Identify which cell holds the provided text, then report its (x, y) central coordinate. 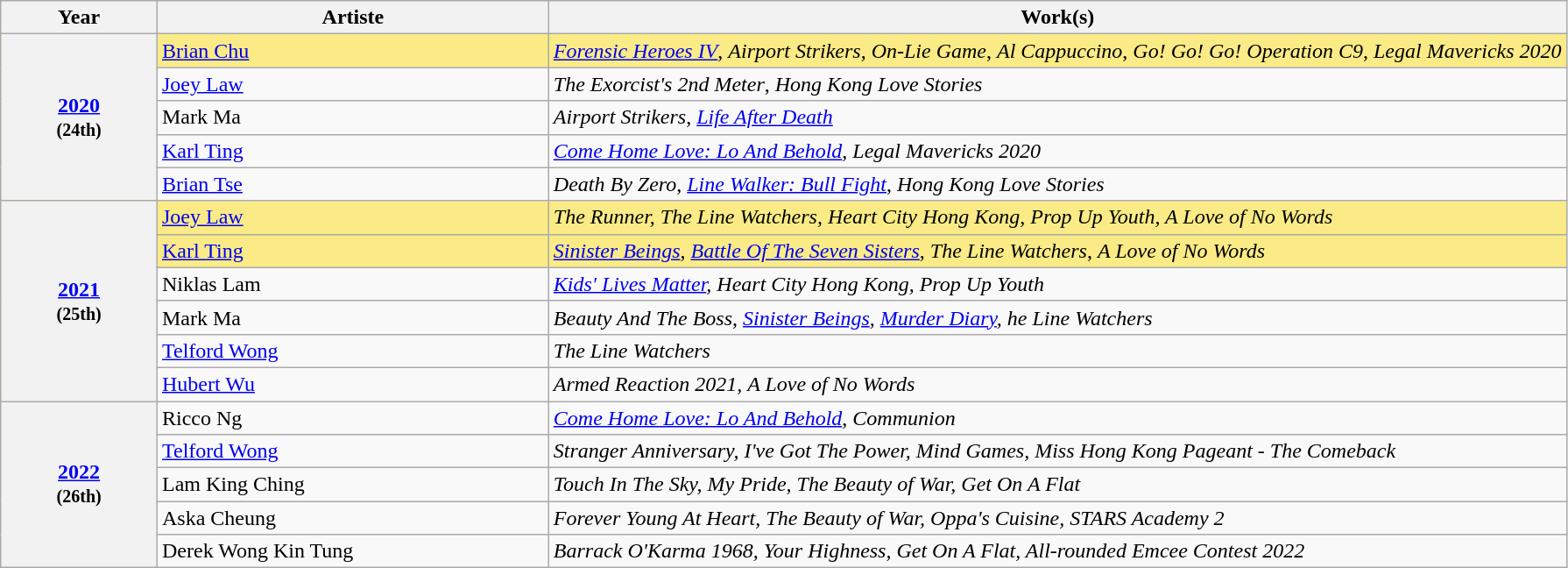
Lam King Ching (352, 485)
Barrack O'Karma 1968, Your Highness, Get On A Flat, All-rounded Emcee Contest 2022 (1057, 551)
Kids' Lives Matter, Heart City Hong Kong, Prop Up Youth (1057, 284)
Forensic Heroes IV, Airport Strikers, On-Lie Game, Al Cappuccino, Go! Go! Go! Operation C9, Legal Mavericks 2020 (1057, 51)
Come Home Love: Lo And Behold, Communion (1057, 418)
Ricco Ng (352, 418)
The Line Watchers (1057, 351)
Aska Cheung (352, 518)
Airport Strikers, Life After Death (1057, 117)
2022(26th) (79, 485)
Brian Chu (352, 51)
Work(s) (1057, 18)
Brian Tse (352, 184)
2020(24th) (79, 117)
Sinister Beings, Battle Of The Seven Sisters, The Line Watchers, A Love of No Words (1057, 251)
Come Home Love: Lo And Behold, Legal Mavericks 2020 (1057, 151)
Year (79, 18)
The Runner, The Line Watchers, Heart City Hong Kong, Prop Up Youth, A Love of No Words (1057, 217)
2021(25th) (79, 301)
Niklas Lam (352, 284)
Touch In The Sky, My Pride, The Beauty of War, Get On A Flat (1057, 485)
Stranger Anniversary, I've Got The Power, Mind Games, Miss Hong Kong Pageant - The Comeback (1057, 451)
Forever Young At Heart, The Beauty of War, Oppa's Cuisine, STARS Academy 2 (1057, 518)
Artiste (352, 18)
Death By Zero, Line Walker: Bull Fight, Hong Kong Love Stories (1057, 184)
The Exorcist's 2nd Meter, Hong Kong Love Stories (1057, 84)
Derek Wong Kin Tung (352, 551)
Hubert Wu (352, 384)
Armed Reaction 2021, A Love of No Words (1057, 384)
Beauty And The Boss, Sinister Beings, Murder Diary, he Line Watchers (1057, 317)
